For the text-containing cell, return its midpoint in (x, y) coordinate format. 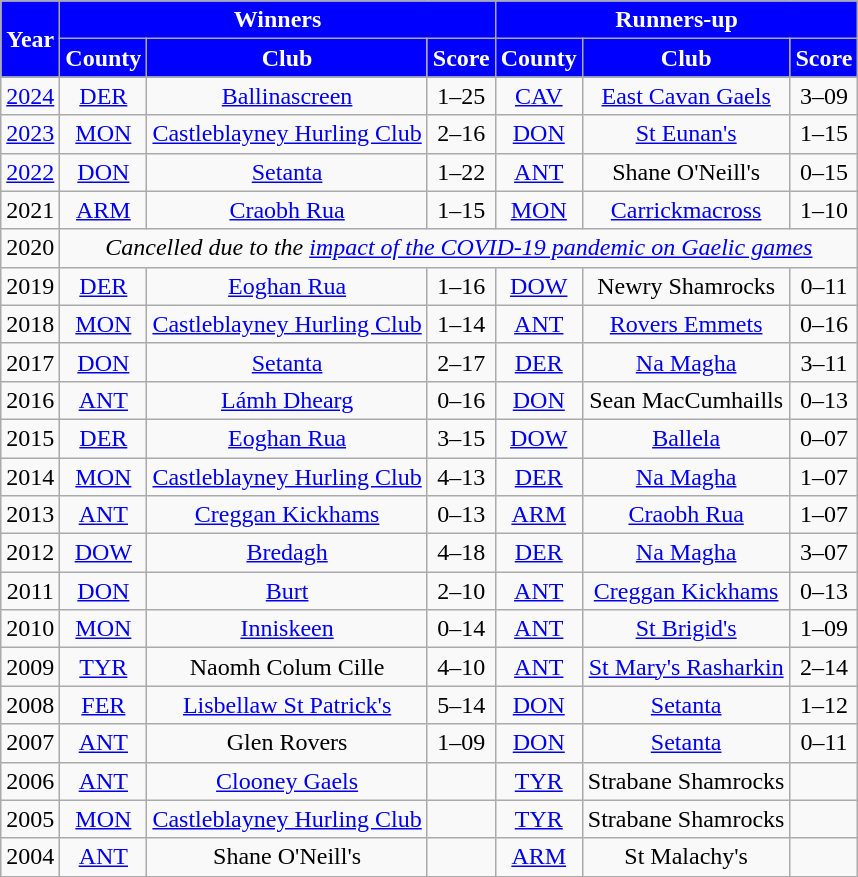
0–14 (461, 629)
Rovers Emmets (686, 324)
1–22 (461, 172)
4–18 (461, 553)
Newry Shamrocks (686, 286)
2–17 (461, 362)
1–25 (461, 96)
Inniskeen (287, 629)
2009 (30, 667)
Lámh Dhearg (287, 400)
5–14 (461, 705)
2020 (30, 248)
2016 (30, 400)
1–12 (824, 705)
1–14 (461, 324)
Ballela (686, 438)
2024 (30, 96)
Glen Rovers (287, 743)
Naomh Colum Cille (287, 667)
Year (30, 39)
2010 (30, 629)
St Mary's Rasharkin (686, 667)
Sean MacCumhaills (686, 400)
St Brigid's (686, 629)
Winners (278, 20)
Carrickmacross (686, 210)
East Cavan Gaels (686, 96)
Bredagh (287, 553)
2023 (30, 134)
2013 (30, 515)
2008 (30, 705)
2–10 (461, 591)
2011 (30, 591)
2021 (30, 210)
2012 (30, 553)
0–15 (824, 172)
St Malachy's (686, 857)
FER (104, 705)
4–10 (461, 667)
Burt (287, 591)
Lisbellaw St Patrick's (287, 705)
St Eunan's (686, 134)
2005 (30, 819)
2004 (30, 857)
3–07 (824, 553)
2015 (30, 438)
3–15 (461, 438)
0–07 (824, 438)
Runners-up (676, 20)
2006 (30, 781)
Cancelled due to the impact of the COVID-19 pandemic on Gaelic games (459, 248)
2017 (30, 362)
1–10 (824, 210)
2022 (30, 172)
1–16 (461, 286)
2–16 (461, 134)
4–13 (461, 477)
CAV (538, 96)
2018 (30, 324)
2014 (30, 477)
2007 (30, 743)
2019 (30, 286)
3–11 (824, 362)
Ballinascreen (287, 96)
3–09 (824, 96)
Clooney Gaels (287, 781)
2–14 (824, 667)
